For the text-containing cell, return its midpoint in [x, y] coordinate format. 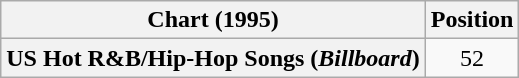
52 [472, 58]
Chart (1995) [213, 20]
Position [472, 20]
US Hot R&B/Hip-Hop Songs (Billboard) [213, 58]
